Scan for the cell matching the given text and deliver its [X, Y] coordinate at center. 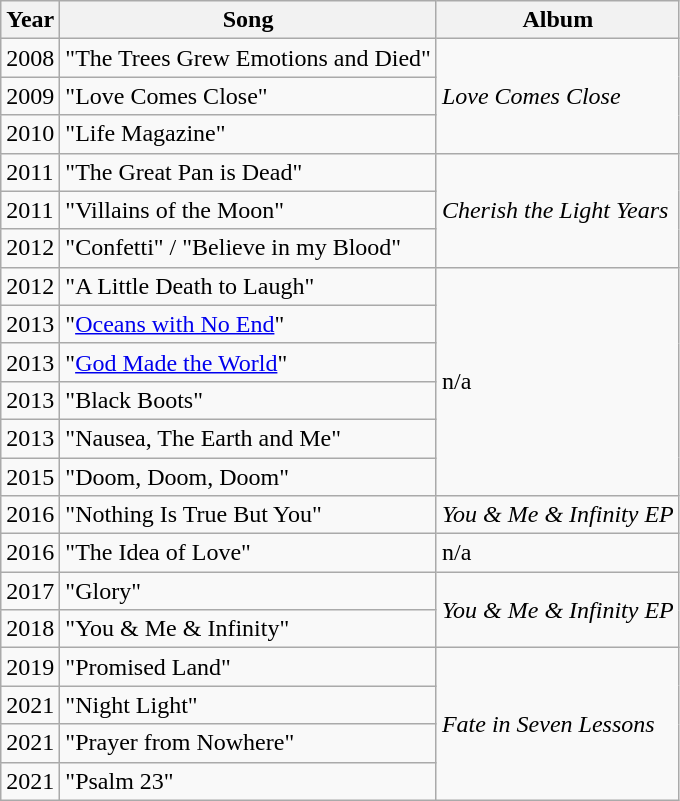
"Prayer from Nowhere" [248, 743]
"You & Me & Infinity" [248, 629]
2008 [30, 58]
2010 [30, 134]
"Psalm 23" [248, 781]
Love Comes Close [558, 96]
2009 [30, 96]
Fate in Seven Lessons [558, 724]
"Love Comes Close" [248, 96]
"Night Light" [248, 705]
"The Great Pan is Dead" [248, 172]
"Glory" [248, 591]
"God Made the World" [248, 362]
"Nothing Is True But You" [248, 515]
"Promised Land" [248, 667]
"Oceans with No End" [248, 324]
2015 [30, 477]
"Life Magazine" [248, 134]
"A Little Death to Laugh" [248, 286]
Song [248, 20]
"Doom, Doom, Doom" [248, 477]
2017 [30, 591]
"Nausea, The Earth and Me" [248, 438]
"Confetti" / "Believe in my Blood" [248, 248]
Cherish the Light Years [558, 210]
Album [558, 20]
"The Trees Grew Emotions and Died" [248, 58]
"Villains of the Moon" [248, 210]
"The Idea of Love" [248, 553]
2019 [30, 667]
Year [30, 20]
2018 [30, 629]
"Black Boots" [248, 400]
